Return the [X, Y] coordinate for the center point of the cell that contains the specified text.  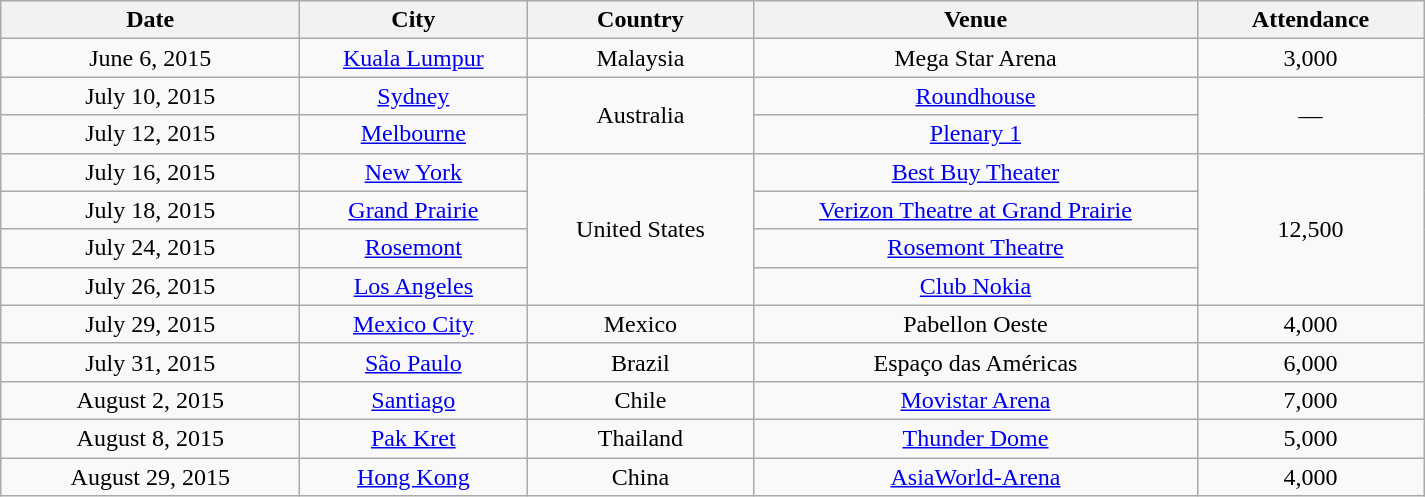
Mexico [640, 324]
Plenary 1 [976, 134]
July 18, 2015 [150, 210]
Thailand [640, 438]
United States [640, 229]
Australia [640, 115]
São Paulo [414, 362]
August 29, 2015 [150, 477]
Venue [976, 20]
Roundhouse [976, 96]
Santiago [414, 400]
August 8, 2015 [150, 438]
July 16, 2015 [150, 172]
Attendance [1310, 20]
Sydney [414, 96]
Date [150, 20]
AsiaWorld-Arena [976, 477]
Chile [640, 400]
12,500 [1310, 229]
Movistar Arena [976, 400]
July 10, 2015 [150, 96]
July 12, 2015 [150, 134]
Pak Kret [414, 438]
6,000 [1310, 362]
Malaysia [640, 58]
5,000 [1310, 438]
China [640, 477]
July 31, 2015 [150, 362]
Espaço das Américas [976, 362]
Mexico City [414, 324]
August 2, 2015 [150, 400]
Rosemont [414, 248]
— [1310, 115]
June 6, 2015 [150, 58]
July 26, 2015 [150, 286]
Thunder Dome [976, 438]
Country [640, 20]
3,000 [1310, 58]
Rosemont Theatre [976, 248]
Mega Star Arena [976, 58]
Kuala Lumpur [414, 58]
July 29, 2015 [150, 324]
July 24, 2015 [150, 248]
Grand Prairie [414, 210]
Best Buy Theater [976, 172]
Brazil [640, 362]
Verizon Theatre at Grand Prairie [976, 210]
Club Nokia [976, 286]
Los Angeles [414, 286]
Pabellon Oeste [976, 324]
Hong Kong [414, 477]
Melbourne [414, 134]
7,000 [1310, 400]
New York [414, 172]
City [414, 20]
